Capture the cell that displays the provided text and extract its (x, y) central coordinate. 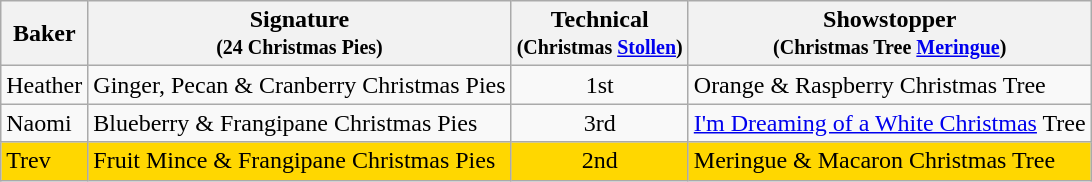
Ginger, Pecan & Cranberry Christmas Pies (300, 85)
Fruit Mince & Frangipane Christmas Pies (300, 161)
1st (600, 85)
Baker (44, 34)
Heather (44, 85)
Orange & Raspberry Christmas Tree (890, 85)
Meringue & Macaron Christmas Tree (890, 161)
Trev (44, 161)
I'm Dreaming of a White Christmas Tree (890, 123)
2nd (600, 161)
Technical(Christmas Stollen) (600, 34)
Naomi (44, 123)
Showstopper(Christmas Tree Meringue) (890, 34)
Signature(24 Christmas Pies) (300, 34)
Blueberry & Frangipane Christmas Pies (300, 123)
3rd (600, 123)
